For the text-containing cell, return its midpoint in (X, Y) coordinate format. 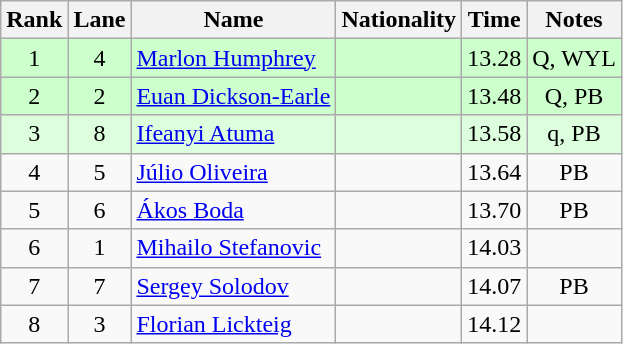
13.58 (494, 134)
Time (494, 20)
14.03 (494, 248)
Nationality (399, 20)
Mihailo Stefanovic (234, 248)
Florian Lickteig (234, 324)
14.07 (494, 286)
Euan Dickson-Earle (234, 96)
Ifeanyi Atuma (234, 134)
Q, WYL (574, 58)
13.64 (494, 172)
13.48 (494, 96)
Name (234, 20)
q, PB (574, 134)
Sergey Solodov (234, 286)
13.28 (494, 58)
Rank (34, 20)
Notes (574, 20)
Júlio Oliveira (234, 172)
Q, PB (574, 96)
Lane (100, 20)
Marlon Humphrey (234, 58)
14.12 (494, 324)
13.70 (494, 210)
Ákos Boda (234, 210)
